Identify which cell holds the provided text, then report its [x, y] central coordinate. 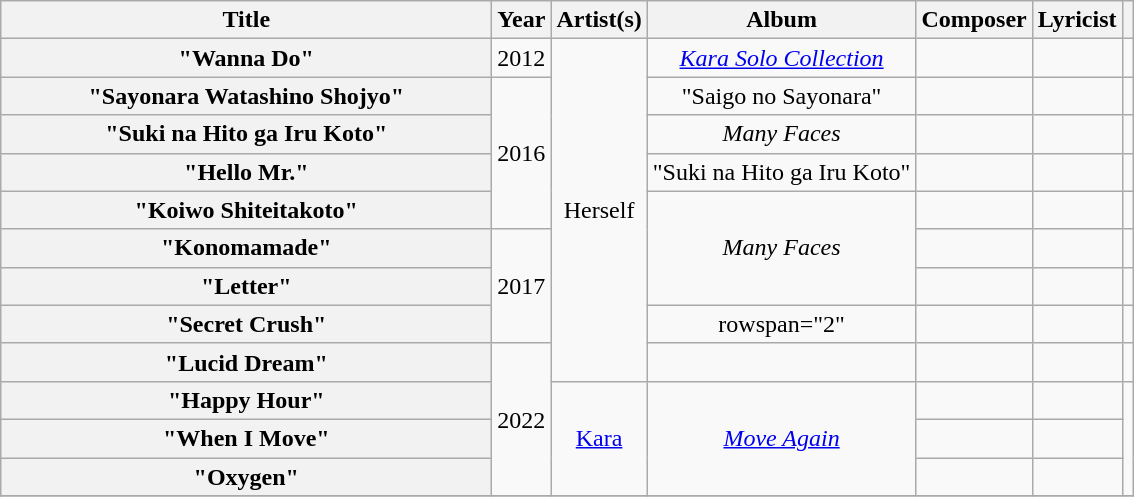
"Secret Crush" [246, 324]
Title [246, 20]
"Hello Mr." [246, 172]
2016 [522, 153]
"Happy Hour" [246, 400]
2017 [522, 286]
Move Again [782, 438]
"Sayonara Watashino Shojyo" [246, 96]
Kara [599, 438]
"Lucid Dream" [246, 362]
Kara Solo Collection [782, 58]
"When I Move" [246, 438]
Album [782, 20]
Lyricist [1077, 20]
Composer [974, 20]
"Letter" [246, 286]
2012 [522, 58]
"Oxygen" [246, 477]
"Konomamade" [246, 248]
Artist(s) [599, 20]
"Koiwo Shiteitakoto" [246, 210]
"Wanna Do" [246, 58]
Herself [599, 210]
rowspan="2" [782, 324]
Year [522, 20]
"Saigo no Sayonara" [782, 96]
2022 [522, 419]
